Locate the cell with the specified text and output its [x, y] center coordinate. 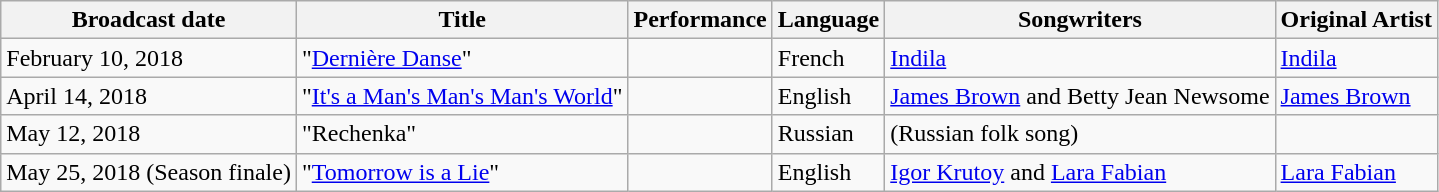
Lara Fabian [1356, 172]
"Rechenka" [462, 134]
Performance [700, 20]
May 12, 2018 [149, 134]
"Dernière Danse" [462, 58]
French [828, 58]
(Russian folk song) [1080, 134]
Title [462, 20]
"It's a Man's Man's Man's World" [462, 96]
Language [828, 20]
Original Artist [1356, 20]
Songwriters [1080, 20]
May 25, 2018 (Season finale) [149, 172]
Broadcast date [149, 20]
April 14, 2018 [149, 96]
James Brown and Betty Jean Newsome [1080, 96]
James Brown [1356, 96]
Russian [828, 134]
February 10, 2018 [149, 58]
"Tomorrow is a Lie" [462, 172]
Igor Krutoy and Lara Fabian [1080, 172]
